Search for the cell housing the specified text and yield its [x, y] center coordinate. 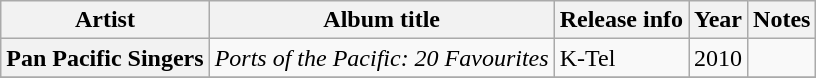
Notes [782, 20]
Release info [621, 20]
K-Tel [621, 58]
Artist [105, 20]
Year [718, 20]
Pan Pacific Singers [105, 58]
Album title [382, 20]
Ports of the Pacific: 20 Favourites [382, 58]
2010 [718, 58]
